Scan for the cell matching the given text and deliver its [x, y] coordinate at center. 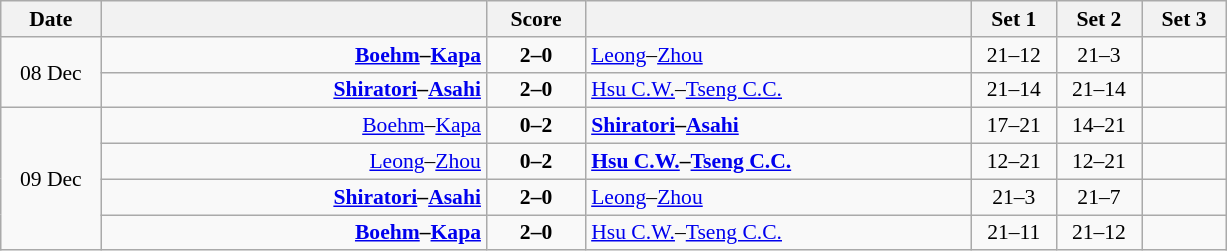
21–11 [1014, 233]
21–7 [1098, 197]
Score [536, 19]
14–21 [1098, 126]
09 Dec [51, 179]
Set 1 [1014, 19]
Date [51, 19]
17–21 [1014, 126]
Set 3 [1184, 19]
Set 2 [1098, 19]
08 Dec [51, 72]
